Determine the (x, y) coordinate at the center of the cell enclosing the given text.  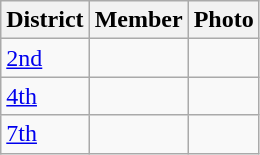
Member (138, 20)
Photo (224, 20)
7th (45, 134)
District (45, 20)
4th (45, 96)
2nd (45, 58)
